Identify which cell holds the provided text, then report its (x, y) central coordinate. 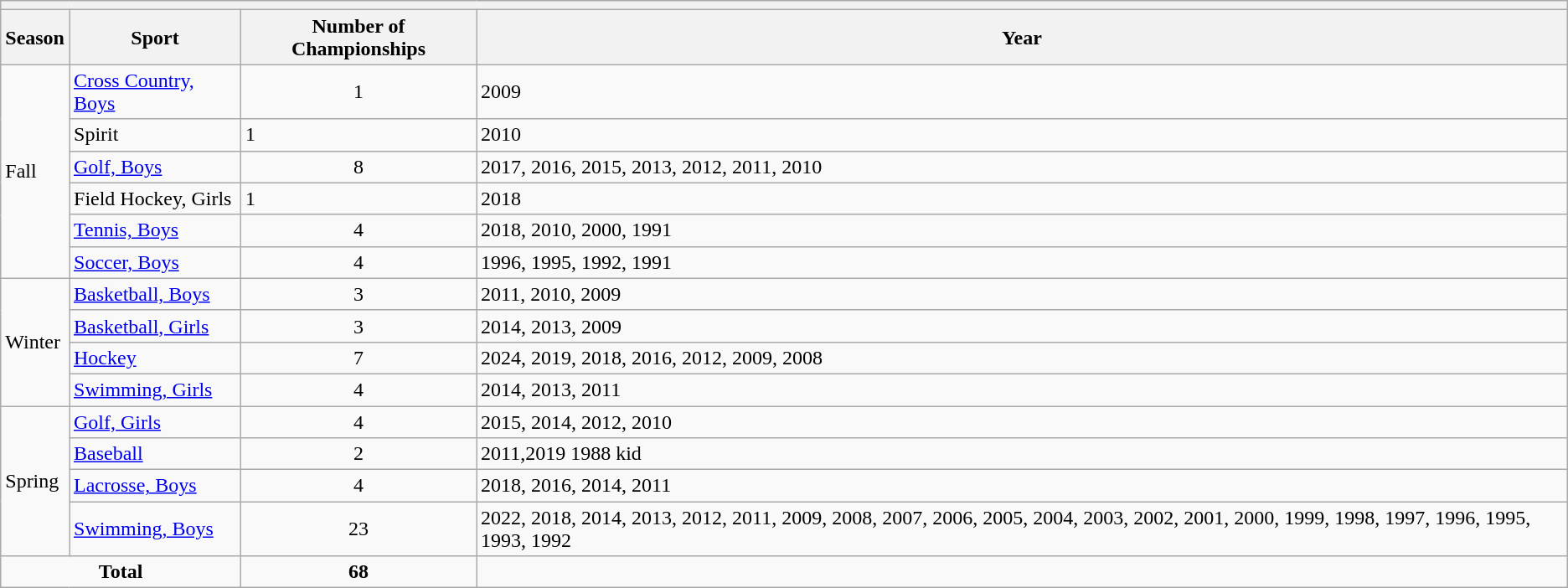
2017, 2016, 2015, 2013, 2012, 2011, 2010 (1022, 167)
Tennis, Boys (154, 230)
2009 (1022, 92)
Basketball, Boys (154, 294)
Spring (35, 481)
2015, 2014, 2012, 2010 (1022, 421)
2018, 2010, 2000, 1991 (1022, 230)
Baseball (154, 454)
2018, 2016, 2014, 2011 (1022, 486)
Fall (35, 171)
Golf, Girls (154, 421)
Swimming, Boys (154, 529)
2010 (1022, 135)
Year (1022, 37)
23 (358, 529)
7 (358, 358)
Cross Country, Boys (154, 92)
Swimming, Girls (154, 389)
2018 (1022, 199)
Total (121, 572)
2 (358, 454)
68 (358, 572)
Spirit (154, 135)
2014, 2013, 2009 (1022, 326)
Basketball, Girls (154, 326)
Field Hockey, Girls (154, 199)
2022, 2018, 2014, 2013, 2012, 2011, 2009, 2008, 2007, 2006, 2005, 2004, 2003, 2002, 2001, 2000, 1999, 1998, 1997, 1996, 1995, 1993, 1992 (1022, 529)
Lacrosse, Boys (154, 486)
1996, 1995, 1992, 1991 (1022, 262)
Number of Championships (358, 37)
Soccer, Boys (154, 262)
2011, 2010, 2009 (1022, 294)
8 (358, 167)
Winter (35, 342)
2014, 2013, 2011 (1022, 389)
2011,2019 1988 kid (1022, 454)
Hockey (154, 358)
Season (35, 37)
Golf, Boys (154, 167)
Sport (154, 37)
2024, 2019, 2018, 2016, 2012, 2009, 2008 (1022, 358)
